Find where the given text appears and provide that cell's center as (X, Y) coordinate. 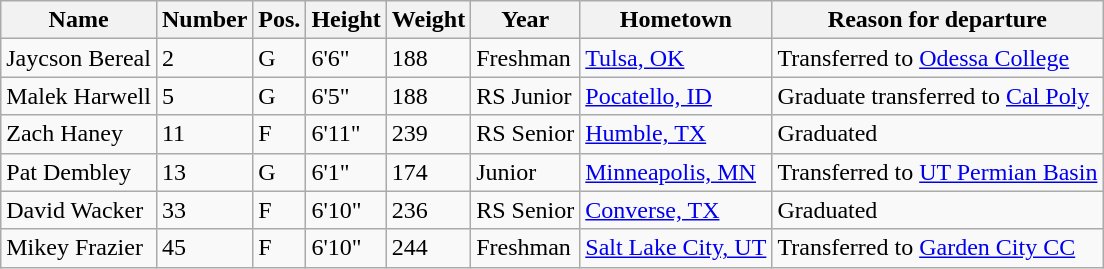
Number (204, 20)
6'11" (346, 134)
Reason for departure (938, 20)
2 (204, 58)
33 (204, 210)
244 (428, 248)
13 (204, 172)
Minneapolis, MN (676, 172)
239 (428, 134)
Junior (526, 172)
Pat Dembley (79, 172)
174 (428, 172)
Transferred to UT Permian Basin (938, 172)
5 (204, 96)
6'5" (346, 96)
Weight (428, 20)
236 (428, 210)
6'6" (346, 58)
Hometown (676, 20)
Jaycson Bereal (79, 58)
Year (526, 20)
6'1" (346, 172)
11 (204, 134)
Mikey Frazier (79, 248)
Humble, TX (676, 134)
Name (79, 20)
Salt Lake City, UT (676, 248)
Malek Harwell (79, 96)
Pocatello, ID (676, 96)
Graduate transferred to Cal Poly (938, 96)
David Wacker (79, 210)
RS Junior (526, 96)
Zach Haney (79, 134)
Transferred to Garden City CC (938, 248)
Converse, TX (676, 210)
Tulsa, OK (676, 58)
Pos. (280, 20)
Height (346, 20)
45 (204, 248)
Transferred to Odessa College (938, 58)
